Find where the given text appears and provide that cell's center as [X, Y] coordinate. 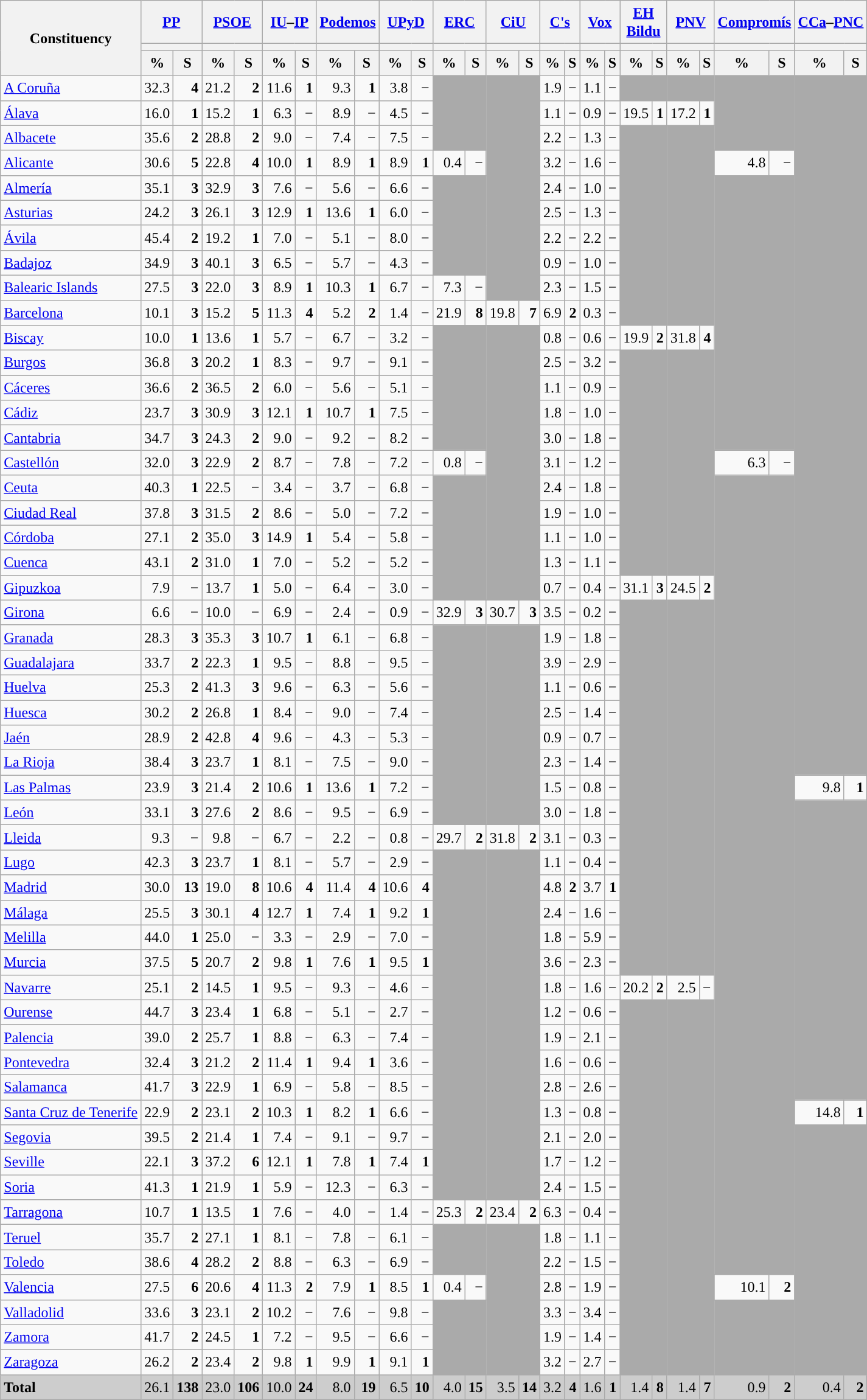
45.4 [157, 237]
3.8 [395, 88]
4.5 [395, 113]
Zaragoza [71, 1362]
Lleida [71, 837]
35.1 [157, 187]
Murcia [71, 963]
Barcelona [71, 313]
CiU [513, 22]
Huesca [71, 712]
5.4 [335, 538]
24 [305, 1387]
10.2 [279, 1312]
29.7 [449, 837]
PP [172, 22]
35.3 [218, 638]
Tarragona [71, 1212]
Balearic Islands [71, 287]
Melilla [71, 937]
30.9 [218, 413]
Cuenca [71, 562]
Granada [71, 638]
2.0 [593, 1138]
Ávila [71, 237]
23.0 [218, 1387]
10 [422, 1387]
14 [529, 1387]
Girona [71, 612]
Alicante [71, 163]
Constituency [71, 38]
12.9 [279, 213]
25.0 [218, 937]
38.6 [157, 1262]
38.4 [157, 763]
IU–IP [290, 22]
Pontevedra [71, 1062]
Almería [71, 187]
6.4 [335, 588]
1.7 [552, 1162]
8.7 [279, 462]
13.7 [218, 588]
19 [366, 1387]
PSOE [232, 22]
Cantabria [71, 438]
17.2 [683, 113]
12.3 [335, 1188]
13 [187, 887]
9.4 [335, 1062]
EH Bildu [644, 22]
Seville [71, 1162]
37.8 [157, 512]
La Rioja [71, 763]
22.3 [218, 662]
24.2 [157, 213]
Soria [71, 1188]
Ourense [71, 1012]
36.8 [157, 363]
11.6 [279, 88]
Gipuzkoa [71, 588]
28.9 [157, 737]
19.5 [636, 113]
Podemos [348, 22]
22.1 [157, 1162]
44.7 [157, 1012]
Santa Cruz de Tenerife [71, 1112]
37.5 [157, 963]
32.3 [157, 88]
Huelva [71, 688]
31.0 [218, 562]
19.9 [636, 338]
32.4 [157, 1062]
31.5 [218, 512]
Cádiz [71, 413]
Málaga [71, 913]
32.0 [157, 462]
Córdoba [71, 538]
9.9 [335, 1362]
37.2 [218, 1162]
22.8 [218, 163]
25.7 [218, 1037]
39.0 [157, 1037]
27.6 [218, 813]
35.6 [157, 138]
Burgos [71, 363]
Valencia [71, 1287]
3.9 [552, 662]
35.0 [218, 538]
Teruel [71, 1238]
36.6 [157, 388]
Segovia [71, 1138]
28.3 [157, 638]
30.6 [157, 163]
Lugo [71, 863]
22.0 [218, 287]
ERC [459, 22]
Navarre [71, 987]
Badajoz [71, 263]
Asturias [71, 213]
30.2 [157, 712]
Zamora [71, 1337]
Castellón [71, 462]
Álava [71, 113]
138 [187, 1387]
31.1 [636, 588]
23.9 [157, 787]
30.0 [157, 887]
5.3 [395, 737]
36.5 [218, 388]
Total [71, 1387]
León [71, 813]
12.7 [279, 913]
15 [476, 1387]
20.6 [218, 1287]
33.7 [157, 662]
Madrid [71, 887]
Cáceres [71, 388]
19.2 [218, 237]
42.8 [218, 737]
Valladolid [71, 1312]
Ciudad Real [71, 512]
28.8 [218, 138]
25.5 [157, 913]
Toledo [71, 1262]
30.1 [218, 913]
34.9 [157, 263]
A Coruña [71, 88]
33.1 [157, 813]
CCa–PNC [831, 22]
106 [248, 1387]
Salamanca [71, 1087]
2.6 [593, 1087]
19.0 [218, 887]
C's [560, 22]
33.6 [157, 1312]
34.7 [157, 438]
Jaén [71, 737]
26.8 [218, 712]
24.3 [218, 438]
PNV [691, 22]
Biscay [71, 338]
4.6 [395, 987]
40.3 [157, 488]
Las Palmas [71, 787]
Vox [600, 22]
30.7 [503, 612]
22.5 [218, 488]
14.5 [218, 987]
14.8 [820, 1112]
26.2 [157, 1362]
44.0 [157, 937]
Guadalajara [71, 662]
16.0 [157, 113]
14.9 [279, 538]
UPyD [406, 22]
13.5 [218, 1212]
Albacete [71, 138]
25.1 [157, 987]
7.3 [449, 287]
Palencia [71, 1037]
8.4 [279, 712]
8.3 [279, 363]
35.7 [157, 1238]
43.1 [157, 562]
39.5 [157, 1138]
Compromís [754, 22]
20.7 [218, 963]
40.1 [218, 263]
0.2 [593, 612]
42.3 [157, 863]
19.8 [503, 313]
28.2 [218, 1262]
Ceuta [71, 488]
